Pinpoint the cell where the given text exists, returning its (X, Y) midpoint coordinate. 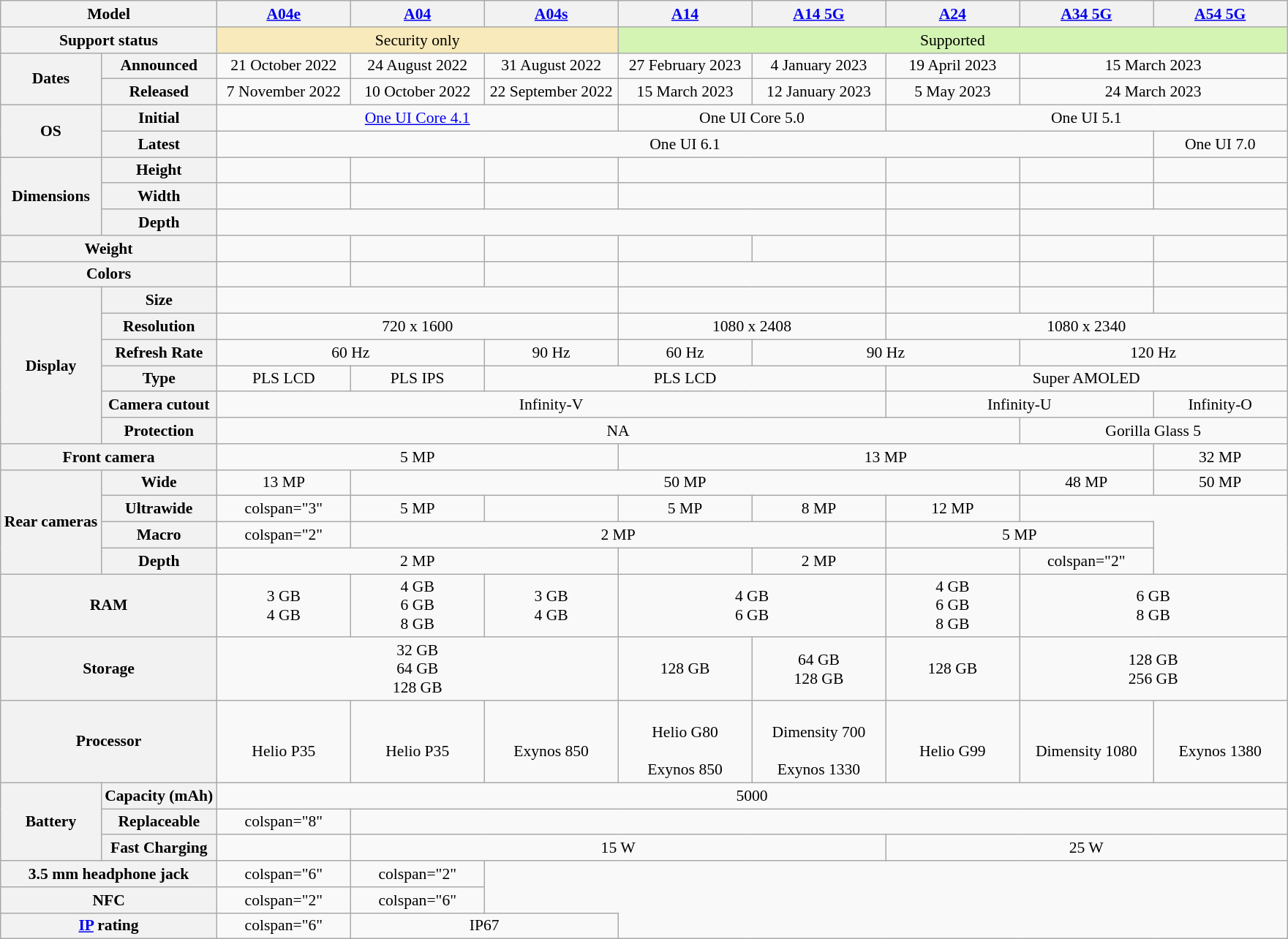
21 October 2022 (284, 66)
Weight (109, 249)
Wide (159, 483)
10 October 2022 (417, 92)
A14 (685, 14)
A14 5G (819, 14)
colspan="8" (284, 822)
31 August 2022 (551, 66)
Macro (159, 535)
5000 (752, 796)
Type (159, 379)
NFC (109, 900)
Processor (109, 742)
Infinity-O (1220, 405)
Helio G99 (952, 742)
8 MP (819, 509)
Dimensity 700Exynos 1330 (819, 742)
Display (51, 366)
Infinity-V (551, 405)
12 MP (952, 509)
Model (109, 14)
1080 x 2340 (1087, 327)
One UI 6.1 (685, 144)
4 GB6 GB (752, 606)
A04e (284, 14)
Released (159, 92)
Capacity (mAh) (159, 796)
32 GB64 GB128 GB (417, 670)
Height (159, 170)
One UI Core 4.1 (417, 118)
colspan="3" (284, 509)
19 April 2023 (952, 66)
Supported (952, 40)
Helio G80Exynos 850 (685, 742)
Dates (51, 79)
NA (617, 431)
7 November 2022 (284, 92)
Dimensions (51, 196)
IP rating (109, 926)
Gorilla Glass 5 (1153, 431)
RAM (109, 606)
One UI 7.0 (1220, 144)
A04 (417, 14)
OS (51, 132)
Size (159, 301)
Announced (159, 66)
Security only (417, 40)
PLS IPS (417, 379)
IP67 (484, 926)
Refresh Rate (159, 352)
720 x 1600 (417, 327)
Exynos 850 (551, 742)
15 W (618, 848)
Fast Charging (159, 848)
24 March 2023 (1153, 92)
5 May 2023 (952, 92)
A24 (952, 14)
Front camera (109, 457)
64 GB128 GB (819, 670)
Exynos 1380 (1220, 742)
4 January 2023 (819, 66)
Width (159, 197)
25 W (1087, 848)
Resolution (159, 327)
Support status (109, 40)
A34 5G (1087, 14)
27 February 2023 (685, 66)
120 Hz (1153, 352)
6 GB8 GB (1153, 606)
Colors (109, 274)
Infinity-U (1020, 405)
12 January 2023 (819, 92)
Dimensity 1080 (1087, 742)
Rear cameras (51, 521)
One UI 5.1 (1087, 118)
32 MP (1220, 457)
Camera cutout (159, 405)
1080 x 2408 (752, 327)
128 GB256 GB (1153, 670)
Super AMOLED (1087, 379)
Replaceable (159, 822)
Ultrawide (159, 509)
48 MP (1087, 483)
Latest (159, 144)
Protection (159, 431)
24 August 2022 (417, 66)
One UI Core 5.0 (752, 118)
A54 5G (1220, 14)
A04s (551, 14)
3.5 mm headphone jack (109, 874)
Storage (109, 670)
22 September 2022 (551, 92)
Battery (51, 822)
Initial (159, 118)
